For the text-containing cell, return its midpoint in (X, Y) coordinate format. 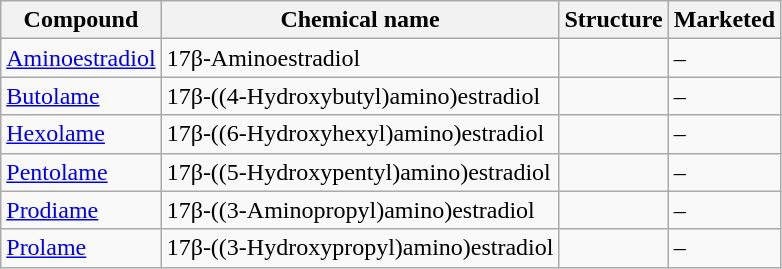
Prodiame (81, 210)
Structure (614, 20)
Prolame (81, 248)
17β-((3-Aminopropyl)amino)estradiol (360, 210)
17β-Aminoestradiol (360, 58)
17β-((4-Hydroxybutyl)amino)estradiol (360, 96)
17β-((5-Hydroxypentyl)amino)estradiol (360, 172)
Compound (81, 20)
Aminoestradiol (81, 58)
Butolame (81, 96)
Chemical name (360, 20)
17β-((3-Hydroxypropyl)amino)estradiol (360, 248)
17β-((6-Hydroxyhexyl)amino)estradiol (360, 134)
Hexolame (81, 134)
Marketed (724, 20)
Pentolame (81, 172)
